Provide the (x, y) coordinate of the cell's center where the given text is located.  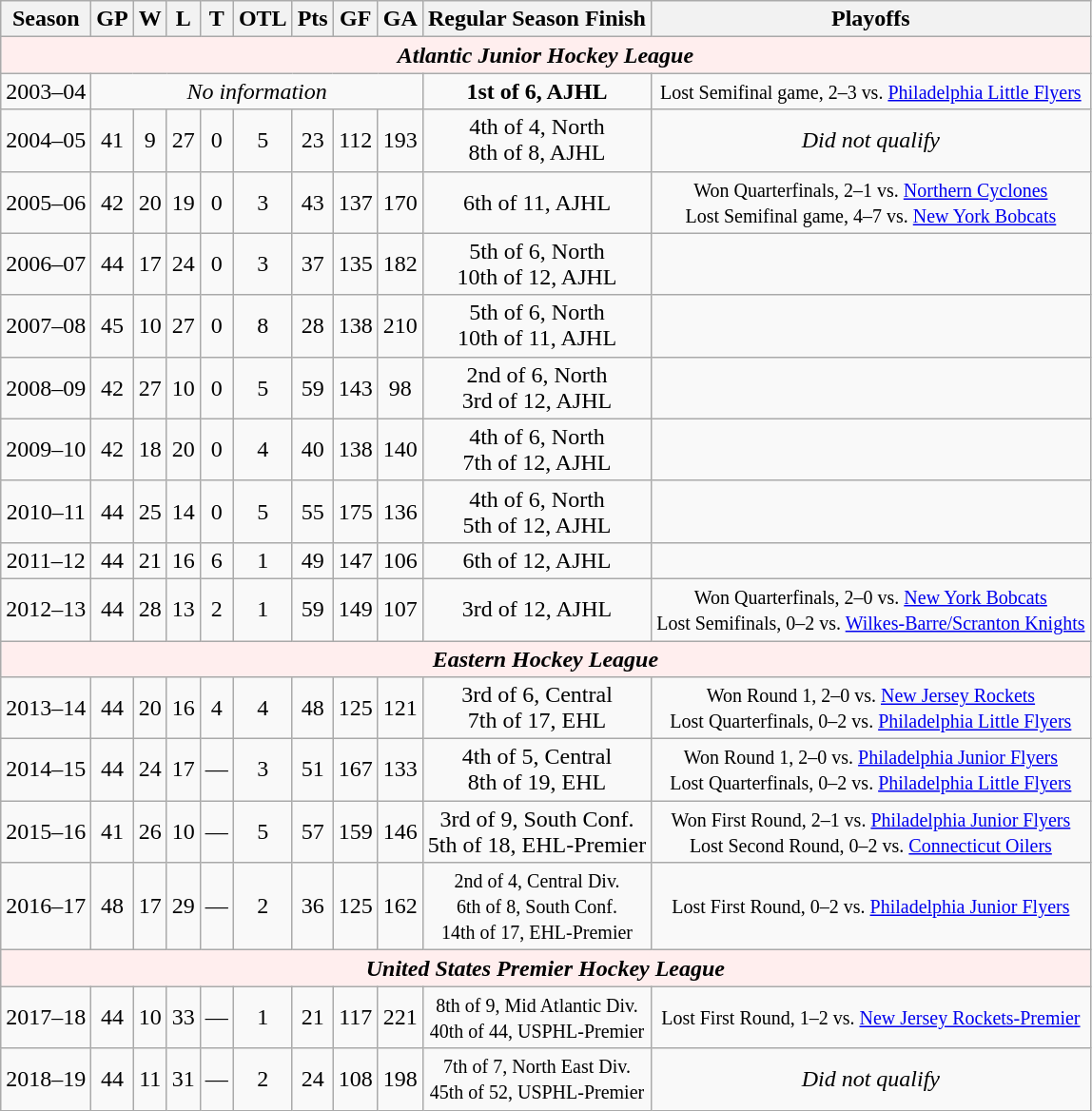
2016–17 (46, 906)
2005–06 (46, 202)
147 (356, 560)
2nd of 4, Central Div.6th of 8, South Conf.14th of 17, EHL-Premier (536, 906)
36 (312, 906)
Eastern Hockey League (546, 659)
57 (312, 831)
6th of 11, AJHL (536, 202)
51 (312, 770)
2006–07 (46, 264)
112 (356, 141)
Lost First Round, 0–2 vs. Philadelphia Junior Flyers (871, 906)
2015–16 (46, 831)
T (217, 19)
OTL (263, 19)
3rd of 6, Central7th of 17, EHL (536, 708)
143 (356, 388)
98 (400, 388)
159 (356, 831)
2010–11 (46, 512)
210 (400, 325)
49 (312, 560)
L (183, 19)
106 (400, 560)
11 (150, 1079)
37 (312, 264)
23 (312, 141)
2009–10 (46, 449)
Pts (312, 19)
United States Premier Hockey League (546, 968)
2011–12 (46, 560)
55 (312, 512)
GP (112, 19)
25 (150, 512)
135 (356, 264)
19 (183, 202)
5th of 6, North10th of 12, AJHL (536, 264)
9 (150, 141)
Lost Semifinal game, 2–3 vs. Philadelphia Little Flyers (871, 91)
198 (400, 1079)
33 (183, 1018)
2014–15 (46, 770)
Won Round 1, 2–0 vs. New Jersey RocketsLost Quarterfinals, 0–2 vs. Philadelphia Little Flyers (871, 708)
29 (183, 906)
40 (312, 449)
13 (183, 609)
136 (400, 512)
Won Round 1, 2–0 vs. Philadelphia Junior FlyersLost Quarterfinals, 0–2 vs. Philadelphia Little Flyers (871, 770)
Lost First Round, 1–2 vs. New Jersey Rockets-Premier (871, 1018)
2018–19 (46, 1079)
W (150, 19)
108 (356, 1079)
4th of 5, Central8th of 19, EHL (536, 770)
1st of 6, AJHL (536, 91)
No information (257, 91)
GA (400, 19)
175 (356, 512)
2004–05 (46, 141)
31 (183, 1079)
2003–04 (46, 91)
3rd of 12, AJHL (536, 609)
Won Quarterfinals, 2–0 vs. New York BobcatsLost Semifinals, 0–2 vs. Wilkes-Barre/Scranton Knights (871, 609)
2013–14 (46, 708)
8th of 9, Mid Atlantic Div.40th of 44, USPHL-Premier (536, 1018)
45 (112, 325)
140 (400, 449)
7th of 7, North East Div.45th of 52, USPHL-Premier (536, 1079)
193 (400, 141)
Won Quarterfinals, 2–1 vs. Northern CyclonesLost Semifinal game, 4–7 vs. New York Bobcats (871, 202)
137 (356, 202)
5th of 6, North10th of 11, AJHL (536, 325)
146 (400, 831)
4th of 4, North8th of 8, AJHL (536, 141)
2017–18 (46, 1018)
117 (356, 1018)
221 (400, 1018)
4th of 6, North7th of 12, AJHL (536, 449)
170 (400, 202)
107 (400, 609)
121 (400, 708)
2007–08 (46, 325)
2008–09 (46, 388)
Atlantic Junior Hockey League (546, 55)
2nd of 6, North3rd of 12, AJHL (536, 388)
2012–13 (46, 609)
18 (150, 449)
Regular Season Finish (536, 19)
43 (312, 202)
26 (150, 831)
14 (183, 512)
4th of 6, North5th of 12, AJHL (536, 512)
182 (400, 264)
162 (400, 906)
Won First Round, 2–1 vs. Philadelphia Junior FlyersLost Second Round, 0–2 vs. Connecticut Oilers (871, 831)
Playoffs (871, 19)
3rd of 9, South Conf.5th of 18, EHL-Premier (536, 831)
167 (356, 770)
6 (217, 560)
8 (263, 325)
GF (356, 19)
133 (400, 770)
6th of 12, AJHL (536, 560)
149 (356, 609)
Season (46, 19)
